Search for the cell housing the specified text and yield its (X, Y) center coordinate. 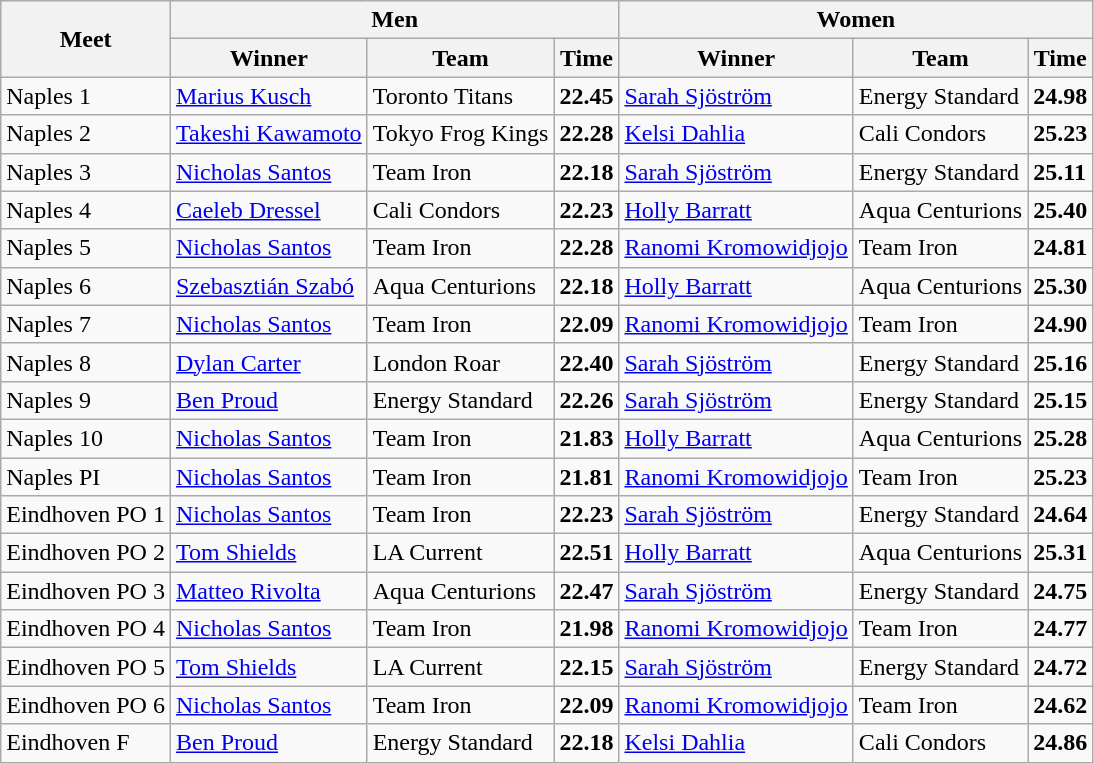
24.64 (1060, 515)
Eindhoven PO 5 (86, 667)
24.98 (1060, 96)
Takeshi Kawamoto (268, 134)
Naples 6 (86, 286)
Eindhoven PO 1 (86, 515)
21.98 (586, 629)
Naples 3 (86, 172)
Matteo Rivolta (268, 591)
24.90 (1060, 324)
25.40 (1060, 210)
25.31 (1060, 553)
Naples 7 (86, 324)
25.15 (1060, 400)
Naples PI (86, 477)
Marius Kusch (268, 96)
22.15 (586, 667)
25.11 (1060, 172)
21.83 (586, 438)
Dylan Carter (268, 362)
Eindhoven PO 6 (86, 705)
24.72 (1060, 667)
Eindhoven PO 2 (86, 553)
25.30 (1060, 286)
Eindhoven F (86, 743)
London Roar (460, 362)
22.47 (586, 591)
22.51 (586, 553)
24.62 (1060, 705)
Naples 5 (86, 248)
Women (856, 20)
Szebasztián Szabó (268, 286)
Naples 4 (86, 210)
Naples 9 (86, 400)
Naples 1 (86, 96)
Naples 2 (86, 134)
24.86 (1060, 743)
22.26 (586, 400)
Toronto Titans (460, 96)
21.81 (586, 477)
22.45 (586, 96)
Naples 10 (86, 438)
24.75 (1060, 591)
Meet (86, 39)
Eindhoven PO 3 (86, 591)
Men (394, 20)
Tokyo Frog Kings (460, 134)
22.40 (586, 362)
25.28 (1060, 438)
Naples 8 (86, 362)
24.77 (1060, 629)
25.16 (1060, 362)
Caeleb Dressel (268, 210)
24.81 (1060, 248)
Eindhoven PO 4 (86, 629)
